Extract the (X, Y) coordinate from the center of the cell holding the provided text.  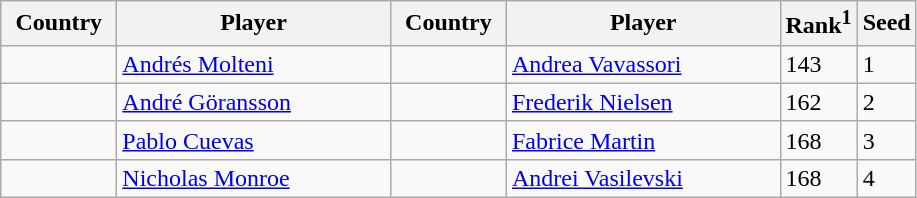
Seed (886, 24)
Andrés Molteni (254, 64)
Pablo Cuevas (254, 140)
4 (886, 178)
3 (886, 140)
2 (886, 102)
1 (886, 64)
Rank1 (818, 24)
162 (818, 102)
Fabrice Martin (643, 140)
Frederik Nielsen (643, 102)
André Göransson (254, 102)
Nicholas Monroe (254, 178)
Andrea Vavassori (643, 64)
Andrei Vasilevski (643, 178)
143 (818, 64)
